Search for the cell housing the specified text and yield its (x, y) center coordinate. 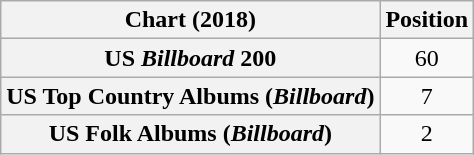
US Folk Albums (Billboard) (190, 134)
7 (427, 96)
Position (427, 20)
60 (427, 58)
Chart (2018) (190, 20)
US Top Country Albums (Billboard) (190, 96)
2 (427, 134)
US Billboard 200 (190, 58)
